Scan for the cell matching the given text and deliver its [X, Y] coordinate at center. 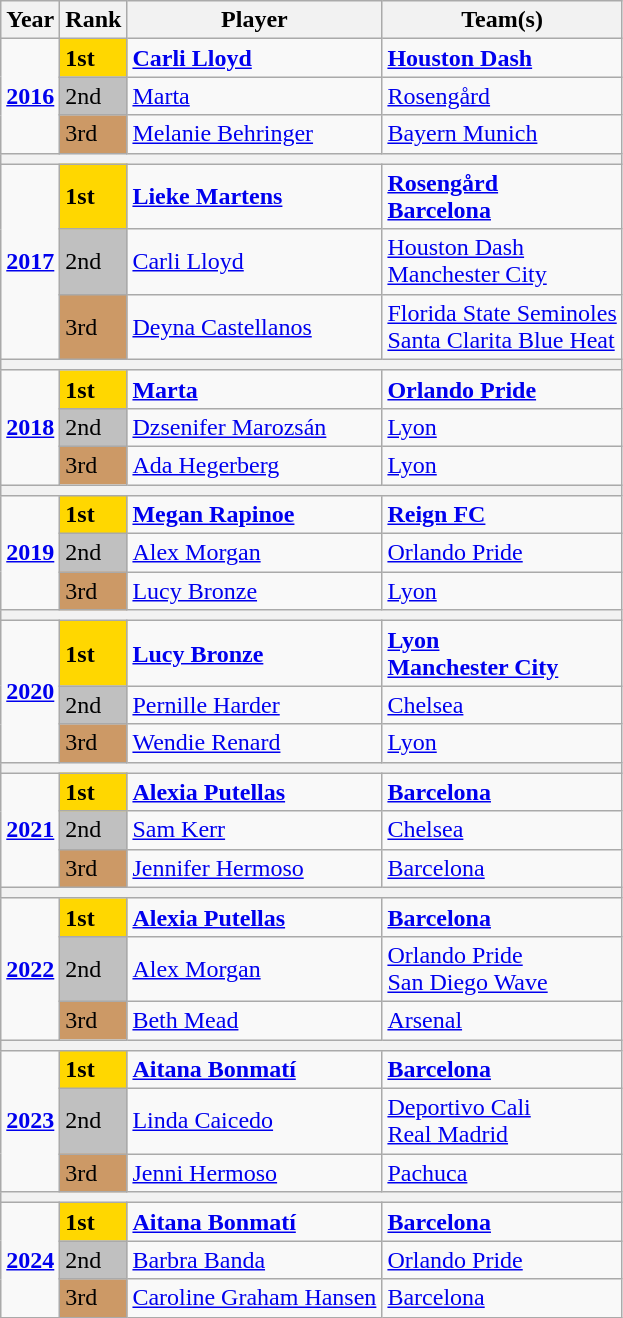
Beth Mead [254, 1020]
Sam Kerr [254, 830]
Megan Rapinoe [254, 515]
Bayern Munich [502, 134]
2017 [30, 262]
2023 [30, 1122]
Dzsenifer Marozsán [254, 427]
2016 [30, 96]
Year [30, 20]
Arsenal [502, 1020]
Jenni Hermoso [254, 1173]
Lyon Manchester City [502, 654]
Deyna Castellanos [254, 326]
Wendie Renard [254, 743]
Rosengård Barcelona [502, 196]
Jennifer Hermoso [254, 868]
2018 [30, 427]
Reign FC [502, 515]
Rosengård [502, 96]
2020 [30, 692]
Caroline Graham Hansen [254, 1298]
Rank [94, 20]
Linda Caicedo [254, 1122]
Pachuca [502, 1173]
Orlando Pride San Diego Wave [502, 968]
2019 [30, 553]
Barbra Banda [254, 1260]
Florida State Seminoles Santa Clarita Blue Heat [502, 326]
Ada Hegerberg [254, 465]
Team(s) [502, 20]
2022 [30, 968]
Deportivo Cali Real Madrid [502, 1122]
Pernille Harder [254, 705]
Player [254, 20]
Lieke Martens [254, 196]
Houston Dash [502, 58]
Melanie Behringer [254, 134]
2024 [30, 1260]
Houston Dash Manchester City [502, 262]
2021 [30, 830]
